Pinpoint the cell where the given text exists, returning its [x, y] midpoint coordinate. 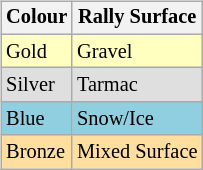
Rally Surface [137, 18]
Tarmac [137, 85]
Snow/Ice [137, 119]
Mixed Surface [137, 152]
Gold [36, 51]
Bronze [36, 152]
Blue [36, 119]
Colour [36, 18]
Silver [36, 85]
Gravel [137, 51]
